For the text-containing cell, return its midpoint in [X, Y] coordinate format. 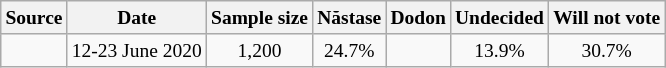
12-23 June 2020 [136, 50]
Source [34, 18]
Sample size [259, 18]
30.7% [607, 50]
Date [136, 18]
Năstase [350, 18]
Undecided [499, 18]
1,200 [259, 50]
24.7% [350, 50]
13.9% [499, 50]
Will not vote [607, 18]
Dodon [418, 18]
